Return (X, Y) of the center of cell containing provided text 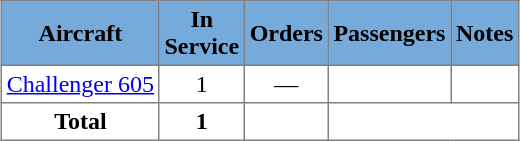
Passengers (389, 33)
Challenger 605 (80, 84)
Notes (485, 33)
InService (202, 33)
Aircraft (80, 33)
— (286, 84)
Orders (286, 33)
Total (80, 122)
